Find where the given text appears and provide that cell's center as [X, Y] coordinate. 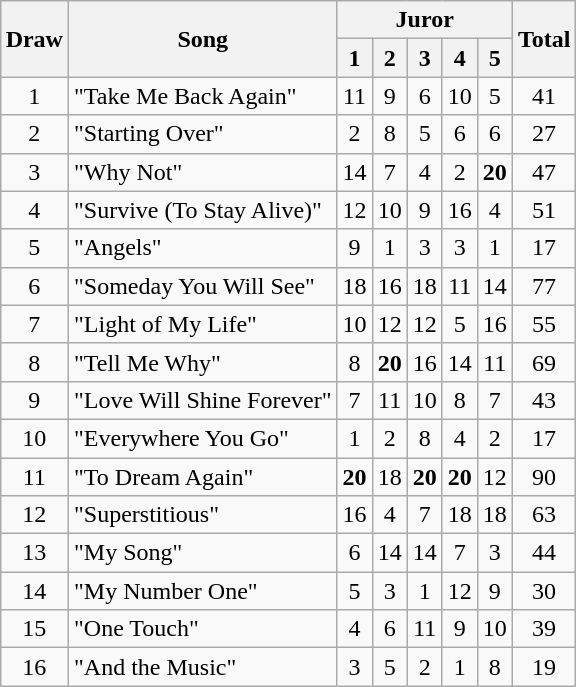
43 [544, 400]
30 [544, 591]
"My Song" [202, 553]
Draw [34, 39]
"My Number One" [202, 591]
55 [544, 324]
47 [544, 172]
51 [544, 210]
"And the Music" [202, 667]
90 [544, 477]
"Someday You Will See" [202, 286]
Total [544, 39]
"Why Not" [202, 172]
15 [34, 629]
63 [544, 515]
Song [202, 39]
13 [34, 553]
"Tell Me Why" [202, 362]
"To Dream Again" [202, 477]
"Light of My Life" [202, 324]
41 [544, 96]
"Superstitious" [202, 515]
69 [544, 362]
"Take Me Back Again" [202, 96]
44 [544, 553]
77 [544, 286]
"Everywhere You Go" [202, 438]
39 [544, 629]
"Love Will Shine Forever" [202, 400]
19 [544, 667]
"Angels" [202, 248]
"One Touch" [202, 629]
"Survive (To Stay Alive)" [202, 210]
27 [544, 134]
"Starting Over" [202, 134]
Juror [424, 20]
